Provide the [x, y] coordinate of the cell's center where the given text is located.  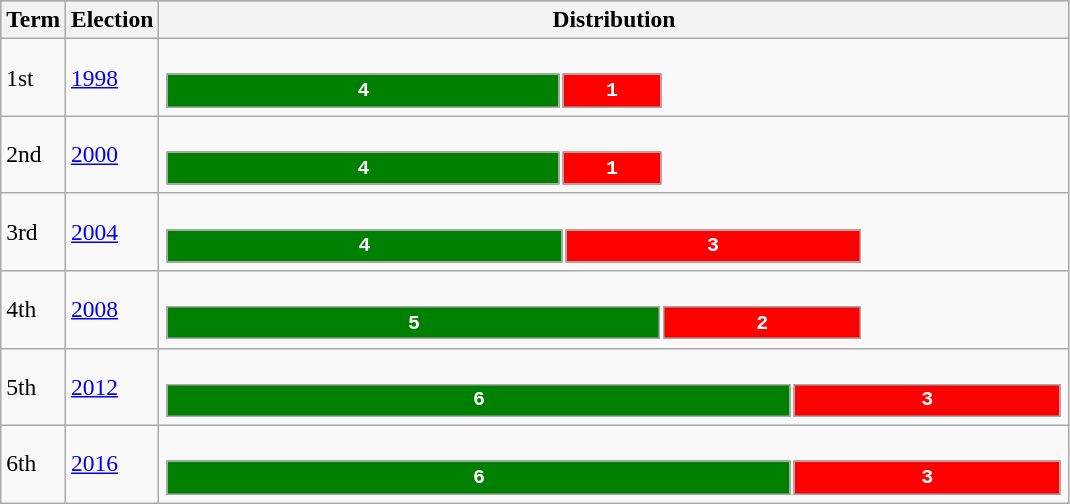
1998 [112, 76]
1st [34, 76]
2000 [112, 154]
Distribution [614, 19]
3rd [34, 232]
5 2 [614, 308]
2012 [112, 386]
Term [34, 19]
4 3 [614, 232]
4th [34, 308]
2nd [34, 154]
2 [762, 322]
2016 [112, 464]
Election [112, 19]
2004 [112, 232]
5 [414, 322]
2008 [112, 308]
6th [34, 464]
5th [34, 386]
